Identify which cell holds the provided text, then report its (x, y) central coordinate. 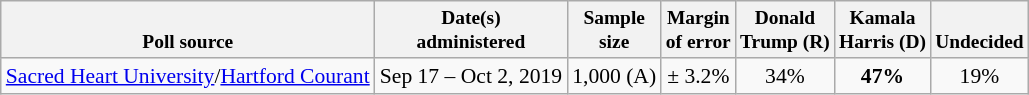
Undecided (980, 30)
KamalaHarris (D) (882, 30)
Sacred Heart University/Hartford Courant (188, 76)
47% (882, 76)
Sep 17 – Oct 2, 2019 (471, 76)
Poll source (188, 30)
DonaldTrump (R) (784, 30)
Date(s)administered (471, 30)
Marginof error (698, 30)
1,000 (A) (614, 76)
Samplesize (614, 30)
± 3.2% (698, 76)
34% (784, 76)
19% (980, 76)
